Identify which cell holds the provided text, then report its [X, Y] central coordinate. 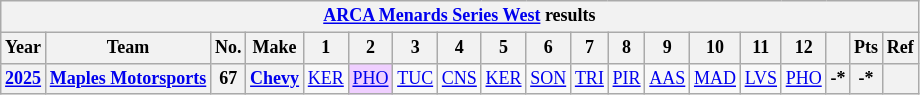
Ref [900, 48]
ARCA Menards Series West results [460, 16]
Make [275, 48]
11 [760, 48]
MAD [716, 78]
Pts [866, 48]
5 [504, 48]
Maples Motorsports [128, 78]
PIR [626, 78]
CNS [459, 78]
TRI [590, 78]
3 [416, 48]
Team [128, 48]
2025 [24, 78]
SON [548, 78]
10 [716, 48]
9 [668, 48]
1 [326, 48]
4 [459, 48]
2 [370, 48]
6 [548, 48]
Year [24, 48]
67 [228, 78]
Chevy [275, 78]
AAS [668, 78]
No. [228, 48]
TUC [416, 78]
7 [590, 48]
12 [804, 48]
LVS [760, 78]
8 [626, 48]
